Output the [x, y] coordinate of the center of the cell containing the given text.  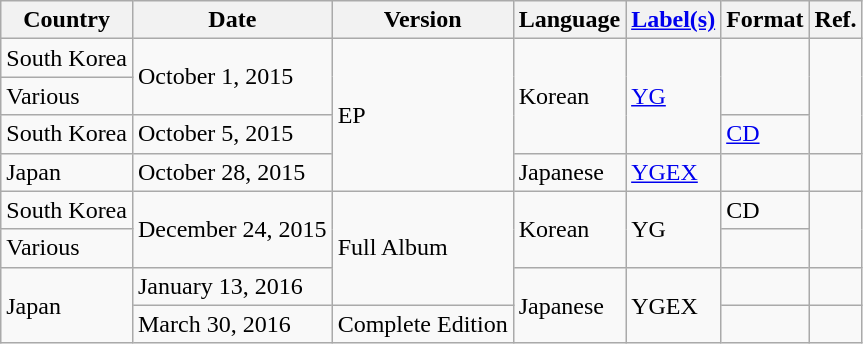
October 1, 2015 [232, 77]
Date [232, 20]
Label(s) [674, 20]
Complete Edition [422, 324]
March 30, 2016 [232, 324]
Format [765, 20]
December 24, 2015 [232, 229]
Country [67, 20]
Full Album [422, 248]
October 28, 2015 [232, 172]
October 5, 2015 [232, 134]
Version [422, 20]
Language [569, 20]
EP [422, 115]
Ref. [836, 20]
January 13, 2016 [232, 286]
